Return (X, Y) of the center of cell containing provided text 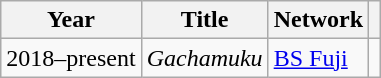
Gachamuku (204, 58)
2018–present (71, 58)
Network (318, 20)
BS Fuji (318, 58)
Title (204, 20)
Year (71, 20)
